Capture the cell that displays the provided text and extract its [X, Y] central coordinate. 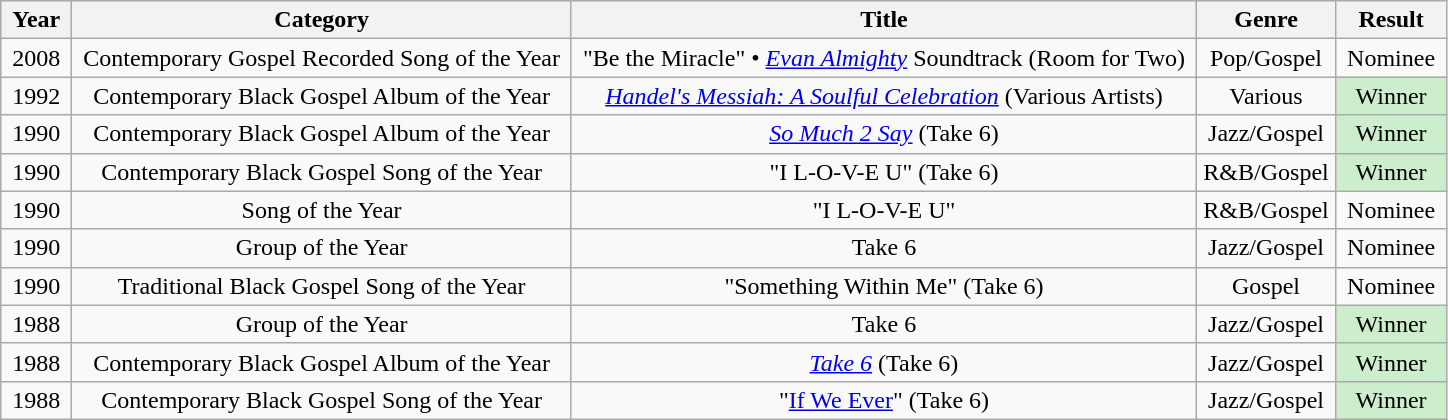
"Something Within Me" (Take 6) [884, 286]
Title [884, 20]
Take 6 (Take 6) [884, 362]
"If We Ever" (Take 6) [884, 400]
Contemporary Gospel Recorded Song of the Year [322, 58]
"Be the Miracle" • Evan Almighty Soundtrack (Room for Two) [884, 58]
1992 [36, 96]
"I L-O-V-E U" [884, 210]
So Much 2 Say (Take 6) [884, 134]
Handel's Messiah: A Soulful Celebration (Various Artists) [884, 96]
Various [1266, 96]
"I L-O-V-E U" (Take 6) [884, 172]
Song of the Year [322, 210]
2008 [36, 58]
Result [1392, 20]
Gospel [1266, 286]
Pop/Gospel [1266, 58]
Traditional Black Gospel Song of the Year [322, 286]
Category [322, 20]
Genre [1266, 20]
Year [36, 20]
